Determine the (X, Y) coordinate at the center of the cell enclosing the given text.  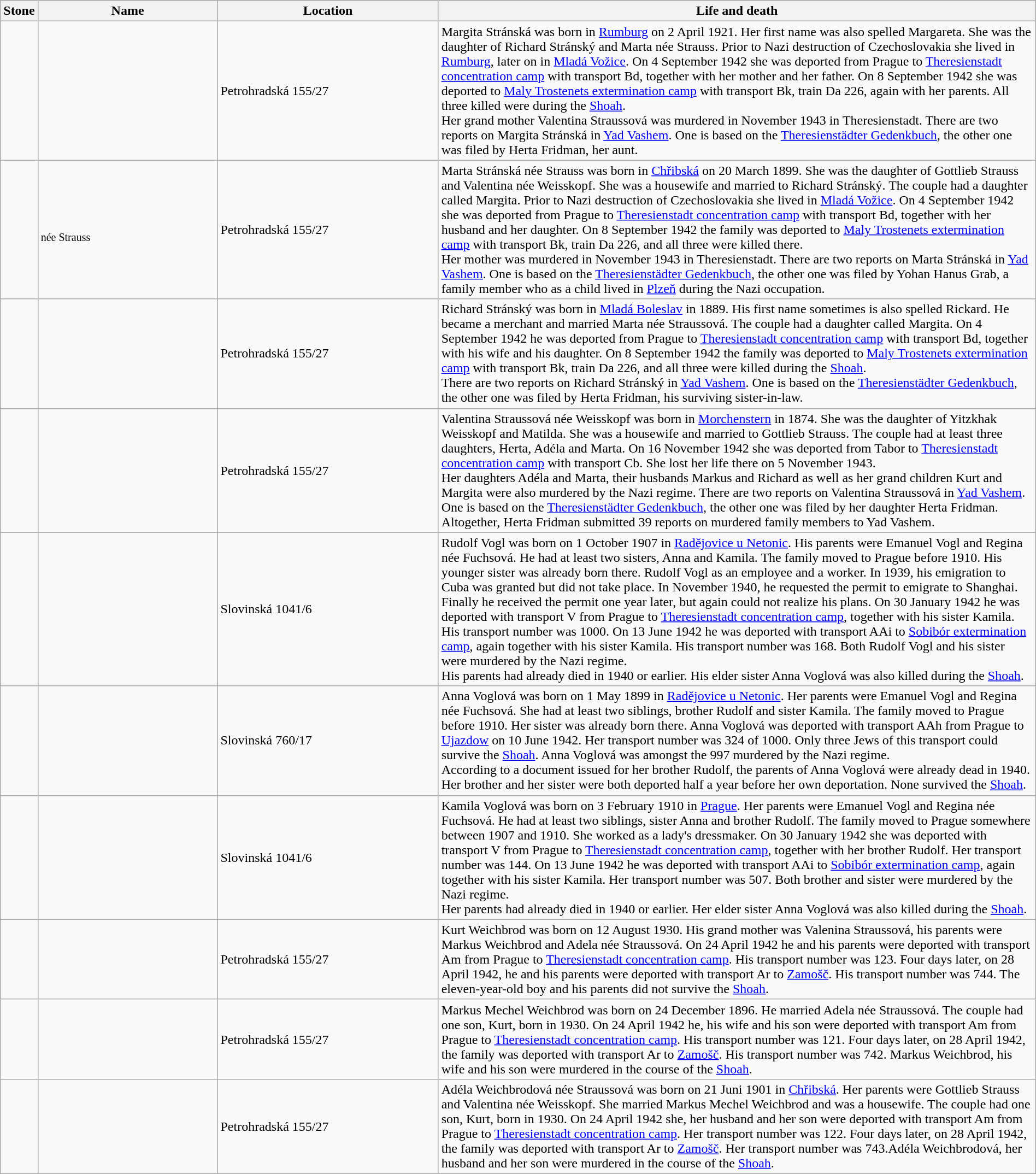
née Strauss (128, 230)
Slovinská 760/17 (328, 741)
Location (328, 11)
Name (128, 11)
Stone (19, 11)
Life and death (737, 11)
